Detect which cell encompasses the target text, then output its (X, Y) center coordinate. 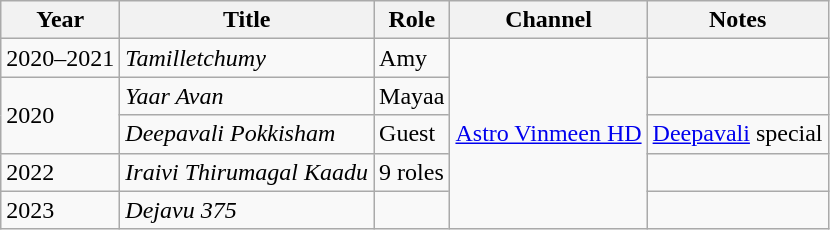
2023 (60, 210)
Role (412, 20)
Deepavali special (738, 134)
Notes (738, 20)
Channel (548, 20)
2020 (60, 115)
Iraivi Thirumagal Kaadu (247, 172)
Deepavali Pokkisham (247, 134)
Title (247, 20)
Guest (412, 134)
2020–2021 (60, 58)
Astro Vinmeen HD (548, 134)
Yaar Avan (247, 96)
9 roles (412, 172)
Tamilletchumy (247, 58)
2022 (60, 172)
Amy (412, 58)
Dejavu 375 (247, 210)
Year (60, 20)
Mayaa (412, 96)
